Provide the (X, Y) coordinate of the cell's center where the given text is located.  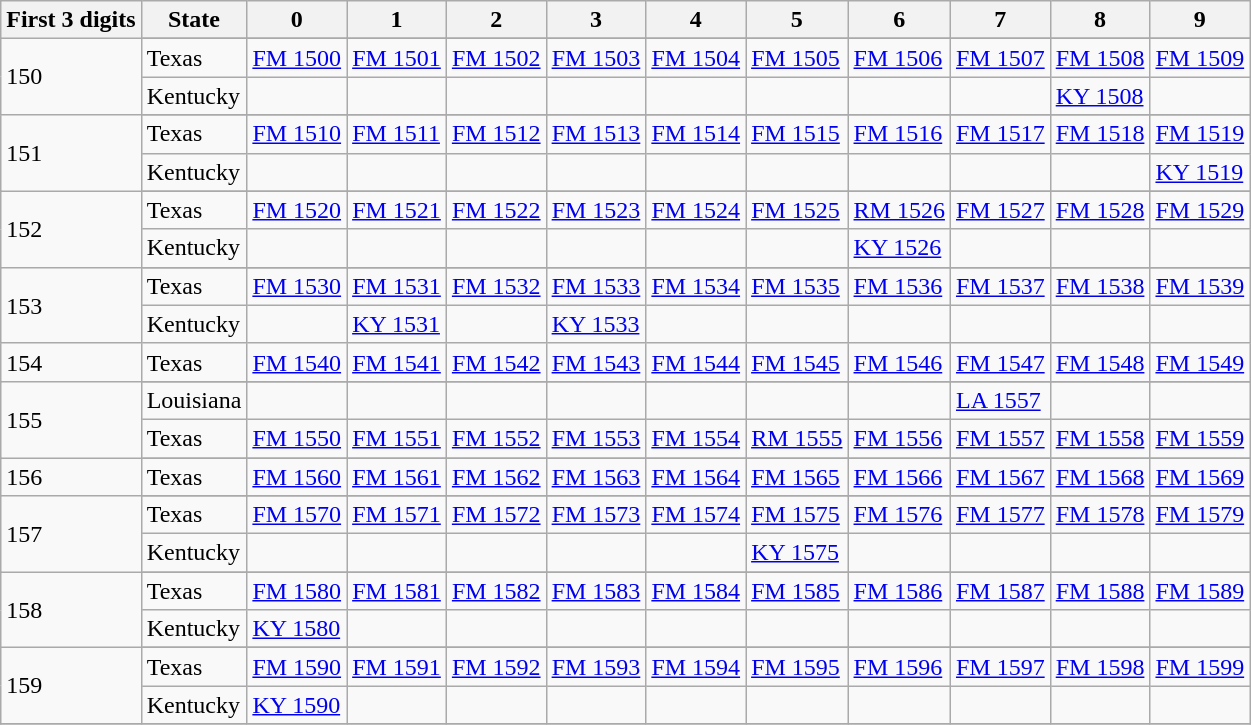
FM 1536 (899, 286)
FM 1545 (797, 362)
FM 1521 (397, 210)
FM 1513 (596, 134)
KY 1575 (797, 553)
FM 1504 (696, 58)
FM 1535 (797, 286)
FM 1567 (1000, 477)
FM 1558 (1100, 438)
FM 1573 (596, 515)
FM 1506 (899, 58)
FM 1522 (496, 210)
RM 1526 (899, 210)
FM 1539 (1200, 286)
FM 1518 (1100, 134)
FM 1595 (797, 667)
FM 1597 (1000, 667)
FM 1582 (496, 591)
KY 1519 (1200, 172)
FM 1551 (397, 438)
FM 1553 (596, 438)
FM 1511 (397, 134)
FM 1592 (496, 667)
FM 1559 (1200, 438)
FM 1541 (397, 362)
FM 1503 (596, 58)
FM 1581 (397, 591)
FM 1523 (596, 210)
FM 1527 (1000, 210)
FM 1549 (1200, 362)
156 (71, 477)
0 (297, 20)
FM 1560 (297, 477)
FM 1571 (397, 515)
FM 1566 (899, 477)
RM 1555 (797, 438)
FM 1514 (696, 134)
FM 1547 (1000, 362)
7 (1000, 20)
FM 1587 (1000, 591)
FM 1546 (899, 362)
FM 1512 (496, 134)
FM 1576 (899, 515)
FM 1537 (1000, 286)
FM 1507 (1000, 58)
3 (596, 20)
KY 1590 (297, 705)
FM 1568 (1100, 477)
KY 1580 (297, 629)
FM 1584 (696, 591)
FM 1590 (297, 667)
FM 1508 (1100, 58)
FM 1501 (397, 58)
2 (496, 20)
FM 1588 (1100, 591)
153 (71, 305)
FM 1593 (596, 667)
9 (1200, 20)
FM 1599 (1200, 667)
First 3 digits (71, 20)
KY 1531 (397, 324)
FM 1578 (1100, 515)
FM 1579 (1200, 515)
FM 1561 (397, 477)
FM 1502 (496, 58)
FM 1565 (797, 477)
FM 1533 (596, 286)
LA 1557 (1000, 400)
157 (71, 534)
FM 1586 (899, 591)
FM 1543 (596, 362)
FM 1538 (1100, 286)
4 (696, 20)
155 (71, 419)
FM 1524 (696, 210)
FM 1575 (797, 515)
FM 1596 (899, 667)
KY 1508 (1100, 96)
FM 1517 (1000, 134)
5 (797, 20)
151 (71, 153)
FM 1574 (696, 515)
158 (71, 610)
FM 1509 (1200, 58)
FM 1570 (297, 515)
KY 1526 (899, 248)
8 (1100, 20)
FM 1519 (1200, 134)
FM 1532 (496, 286)
FM 1569 (1200, 477)
159 (71, 686)
FM 1577 (1000, 515)
FM 1540 (297, 362)
FM 1552 (496, 438)
FM 1505 (797, 58)
FM 1544 (696, 362)
State (194, 20)
FM 1572 (496, 515)
1 (397, 20)
KY 1533 (596, 324)
FM 1556 (899, 438)
FM 1591 (397, 667)
FM 1515 (797, 134)
FM 1548 (1100, 362)
FM 1529 (1200, 210)
FM 1550 (297, 438)
FM 1534 (696, 286)
154 (71, 362)
150 (71, 77)
Louisiana (194, 400)
FM 1585 (797, 591)
FM 1520 (297, 210)
152 (71, 229)
FM 1564 (696, 477)
FM 1580 (297, 591)
FM 1554 (696, 438)
FM 1557 (1000, 438)
FM 1525 (797, 210)
FM 1594 (696, 667)
6 (899, 20)
FM 1598 (1100, 667)
FM 1500 (297, 58)
FM 1516 (899, 134)
FM 1563 (596, 477)
FM 1530 (297, 286)
FM 1589 (1200, 591)
FM 1542 (496, 362)
FM 1531 (397, 286)
FM 1583 (596, 591)
FM 1528 (1100, 210)
FM 1510 (297, 134)
FM 1562 (496, 477)
